Scan for the cell matching the given text and deliver its (x, y) coordinate at center. 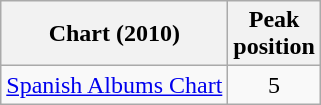
5 (274, 85)
Chart (2010) (114, 34)
Spanish Albums Chart (114, 85)
Peakposition (274, 34)
